Search for the cell housing the specified text and yield its [X, Y] center coordinate. 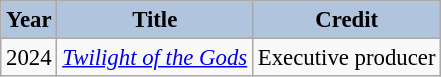
Twilight of the Gods [155, 58]
2024 [29, 58]
Year [29, 20]
Executive producer [347, 58]
Credit [347, 20]
Title [155, 20]
